Extract the (x, y) coordinate from the center of the cell holding the provided text.  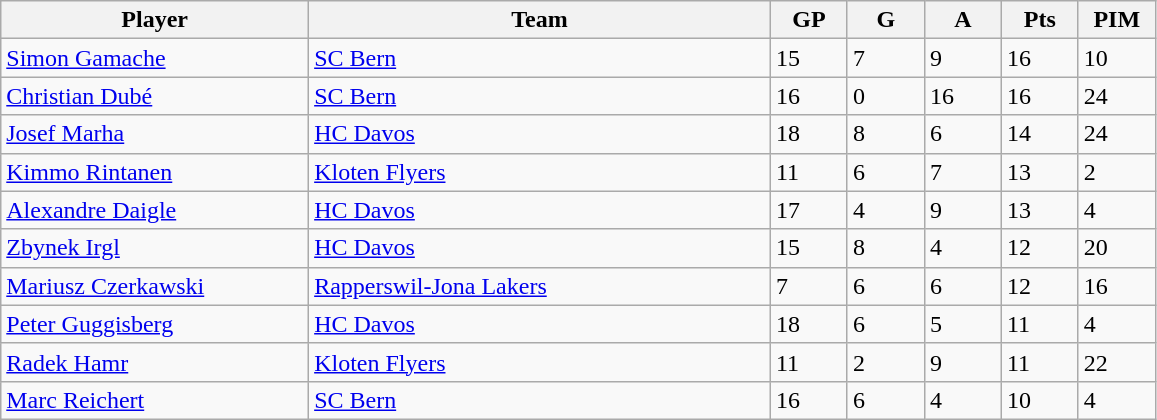
GP (808, 20)
Simon Gamache (155, 58)
Josef Marha (155, 134)
22 (1116, 362)
Marc Reichert (155, 400)
5 (962, 324)
Zbynek Irgl (155, 248)
20 (1116, 248)
Kimmo Rintanen (155, 172)
G (886, 20)
Team (540, 20)
A (962, 20)
Radek Hamr (155, 362)
Pts (1040, 20)
0 (886, 96)
17 (808, 210)
Player (155, 20)
PIM (1116, 20)
Mariusz Czerkawski (155, 286)
Alexandre Daigle (155, 210)
Peter Guggisberg (155, 324)
14 (1040, 134)
Christian Dubé (155, 96)
Rapperswil-Jona Lakers (540, 286)
